Scan for the cell matching the given text and deliver its (x, y) coordinate at center. 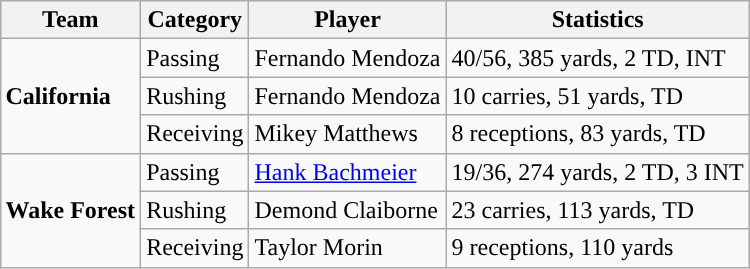
40/56, 385 yards, 2 TD, INT (598, 58)
9 receptions, 110 yards (598, 248)
California (70, 96)
Statistics (598, 20)
Demond Claiborne (348, 210)
23 carries, 113 yards, TD (598, 210)
10 carries, 51 yards, TD (598, 96)
Hank Bachmeier (348, 172)
Team (70, 20)
8 receptions, 83 yards, TD (598, 134)
19/36, 274 yards, 2 TD, 3 INT (598, 172)
Category (195, 20)
Taylor Morin (348, 248)
Mikey Matthews (348, 134)
Wake Forest (70, 210)
Player (348, 20)
